Provide the (X, Y) coordinate of the cell's center where the given text is located.  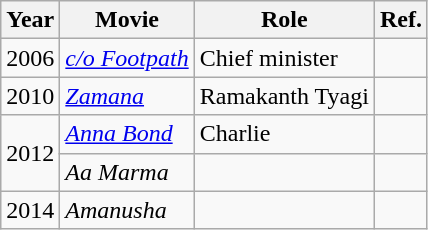
Charlie (284, 134)
Chief minister (284, 58)
Amanusha (127, 210)
2012 (30, 153)
Role (284, 20)
2006 (30, 58)
Aa Marma (127, 172)
c/o Footpath (127, 58)
Ramakanth Tyagi (284, 96)
Movie (127, 20)
Year (30, 20)
2014 (30, 210)
Zamana (127, 96)
Anna Bond (127, 134)
2010 (30, 96)
Ref. (400, 20)
